Pinpoint the cell where the given text exists, returning its [x, y] midpoint coordinate. 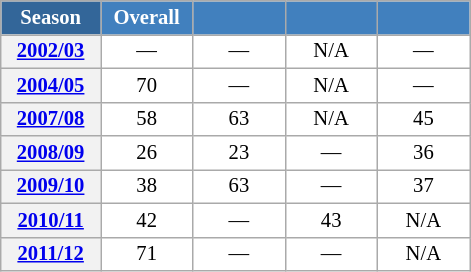
2007/08 [51, 119]
2009/10 [51, 186]
37 [423, 186]
45 [423, 119]
23 [239, 153]
Season [51, 17]
71 [146, 254]
42 [146, 220]
70 [146, 85]
58 [146, 119]
36 [423, 153]
2004/05 [51, 85]
2008/09 [51, 153]
38 [146, 186]
Overall [146, 17]
2011/12 [51, 254]
2010/11 [51, 220]
2002/03 [51, 51]
26 [146, 153]
43 [331, 220]
